Detect which cell encompasses the target text, then output its (X, Y) center coordinate. 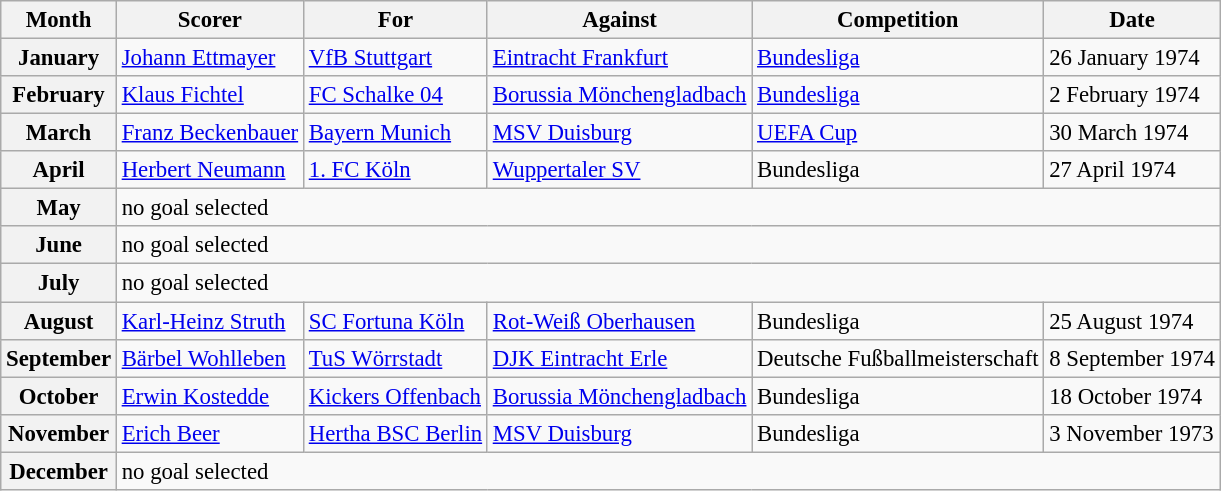
26 January 1974 (1132, 58)
18 October 1974 (1132, 396)
Wuppertaler SV (619, 170)
Johann Ettmayer (210, 58)
SC Fortuna Köln (395, 321)
November (59, 433)
Hertha BSC Berlin (395, 433)
Bärbel Wohlleben (210, 358)
FC Schalke 04 (395, 95)
UEFA Cup (898, 133)
April (59, 170)
Date (1132, 20)
Klaus Fichtel (210, 95)
30 March 1974 (1132, 133)
TuS Wörrstadt (395, 358)
Scorer (210, 20)
August (59, 321)
3 November 1973 (1132, 433)
Competition (898, 20)
October (59, 396)
March (59, 133)
Karl-Heinz Struth (210, 321)
December (59, 471)
Rot-Weiß Oberhausen (619, 321)
Eintracht Frankfurt (619, 58)
DJK Eintracht Erle (619, 358)
1. FC Köln (395, 170)
2 February 1974 (1132, 95)
January (59, 58)
July (59, 283)
8 September 1974 (1132, 358)
Erwin Kostedde (210, 396)
Erich Beer (210, 433)
Month (59, 20)
September (59, 358)
May (59, 208)
Kickers Offenbach (395, 396)
25 August 1974 (1132, 321)
VfB Stuttgart (395, 58)
February (59, 95)
Franz Beckenbauer (210, 133)
Bayern Munich (395, 133)
Deutsche Fußballmeisterschaft (898, 358)
27 April 1974 (1132, 170)
Against (619, 20)
June (59, 245)
Herbert Neumann (210, 170)
For (395, 20)
